Capture the cell that displays the provided text and extract its [X, Y] central coordinate. 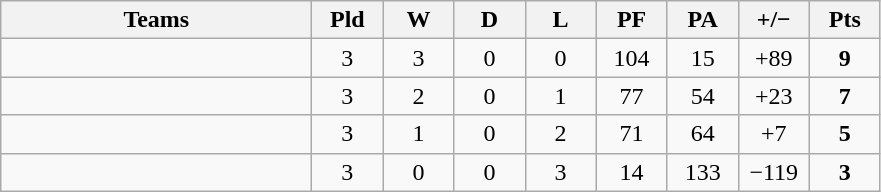
Pts [844, 20]
−119 [774, 172]
L [560, 20]
PA [702, 20]
+89 [774, 58]
133 [702, 172]
54 [702, 96]
64 [702, 134]
7 [844, 96]
77 [632, 96]
9 [844, 58]
D [490, 20]
5 [844, 134]
15 [702, 58]
14 [632, 172]
71 [632, 134]
+7 [774, 134]
Pld [348, 20]
Teams [156, 20]
104 [632, 58]
W [418, 20]
+/− [774, 20]
+23 [774, 96]
PF [632, 20]
